Provide the [X, Y] coordinate of the cell's center where the given text is located.  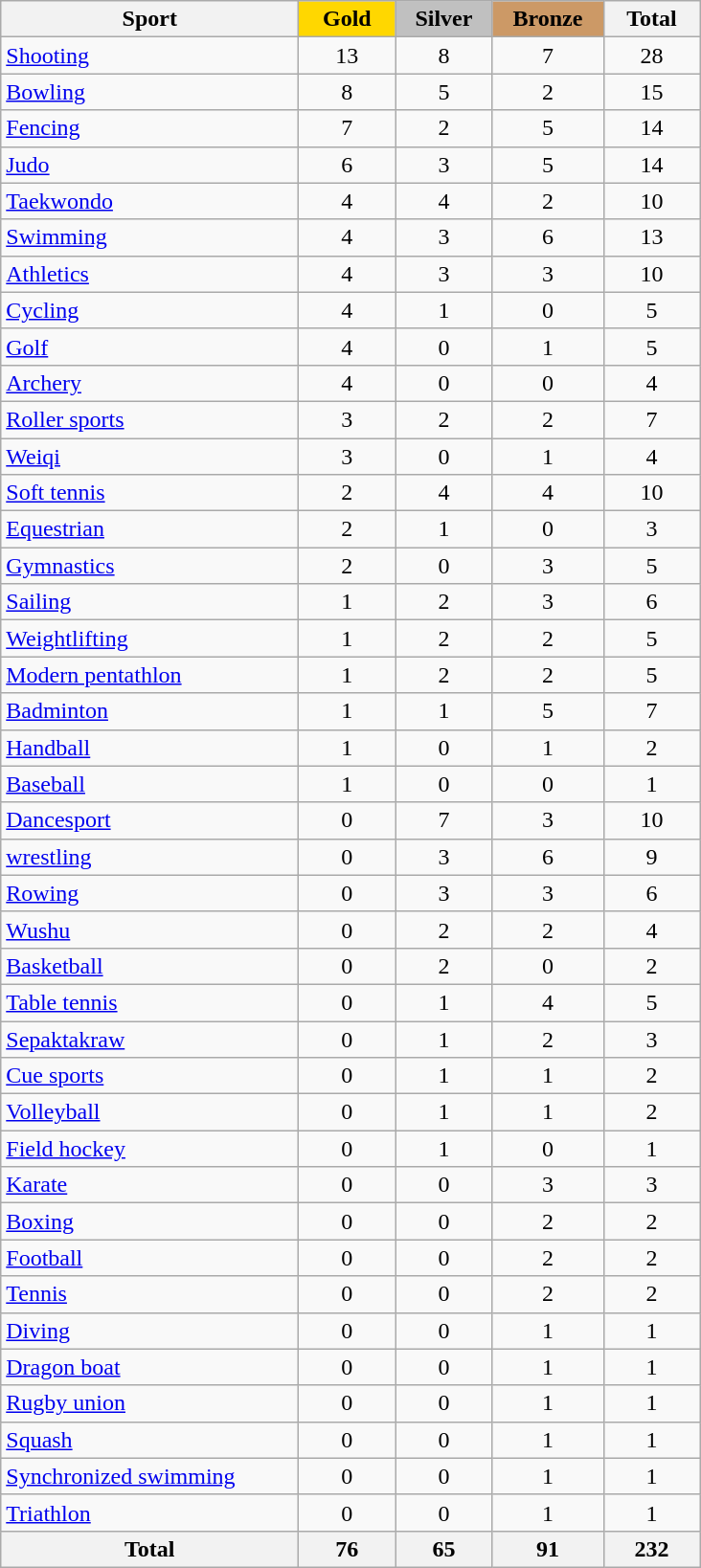
Gold [347, 19]
9 [651, 857]
Bowling [149, 92]
Wushu [149, 930]
Modern pentathlon [149, 675]
Silver [444, 19]
Karate [149, 1185]
Rowing [149, 893]
Shooting [149, 56]
Dancesport [149, 820]
Archery [149, 383]
Sport [149, 19]
Dragon boat [149, 1367]
Fencing [149, 128]
Boxing [149, 1221]
Rugby union [149, 1403]
Handball [149, 748]
Tennis [149, 1294]
Sailing [149, 602]
Field hockey [149, 1149]
91 [548, 1549]
Athletics [149, 274]
Judo [149, 165]
28 [651, 56]
Triathlon [149, 1512]
76 [347, 1549]
Swimming [149, 237]
Diving [149, 1331]
Roller sports [149, 419]
Cycling [149, 310]
Gymnastics [149, 566]
Cue sports [149, 1076]
Bronze [548, 19]
Weightlifting [149, 638]
Badminton [149, 711]
Weiqi [149, 457]
Football [149, 1258]
Basketball [149, 966]
Golf [149, 347]
Soft tennis [149, 493]
Equestrian [149, 529]
Synchronized swimming [149, 1476]
232 [651, 1549]
wrestling [149, 857]
65 [444, 1549]
Volleyball [149, 1112]
15 [651, 92]
Table tennis [149, 1002]
Squash [149, 1440]
Taekwondo [149, 201]
Sepaktakraw [149, 1039]
Baseball [149, 784]
